Provide the [x, y] coordinate of the cell's center where the given text is located.  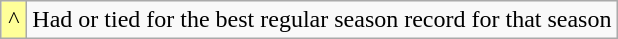
Had or tied for the best regular season record for that season [322, 20]
^ [14, 20]
